Find where the given text appears and provide that cell's center as [x, y] coordinate. 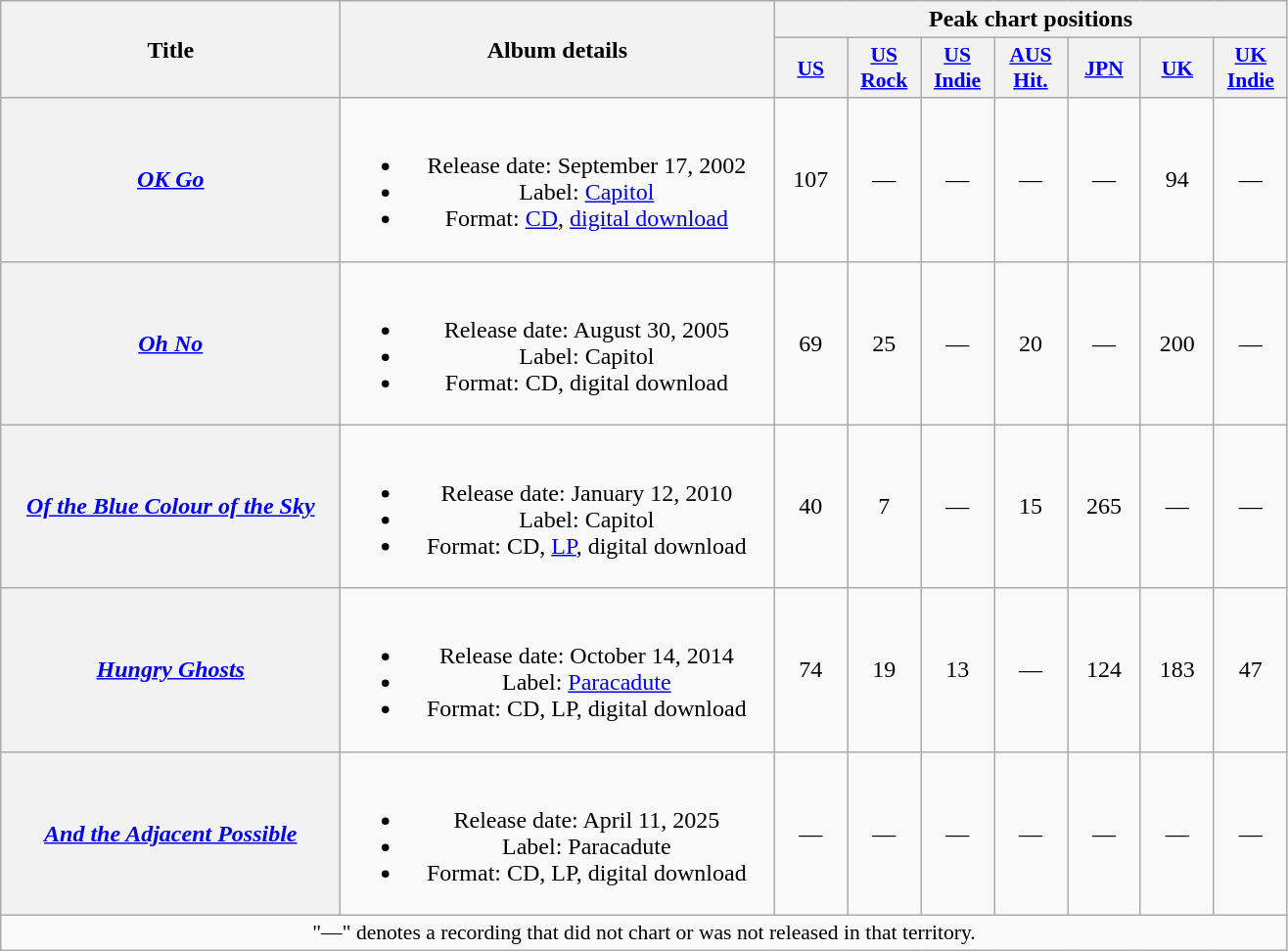
Release date: September 17, 2002Label: CapitolFormat: CD, digital download [558, 180]
20 [1032, 342]
Album details [558, 49]
UK [1176, 68]
UKIndie [1251, 68]
Oh No [170, 342]
47 [1251, 669]
200 [1176, 342]
13 [957, 669]
40 [810, 507]
And the Adjacent Possible [170, 834]
183 [1176, 669]
Release date: January 12, 2010Label: CapitolFormat: CD, LP, digital download [558, 507]
265 [1104, 507]
15 [1032, 507]
USRock [885, 68]
OK Go [170, 180]
Peak chart positions [1031, 20]
Release date: August 30, 2005Label: CapitolFormat: CD, digital download [558, 342]
74 [810, 669]
94 [1176, 180]
19 [885, 669]
Of the Blue Colour of the Sky [170, 507]
Hungry Ghosts [170, 669]
US [810, 68]
Title [170, 49]
JPN [1104, 68]
AUSHit. [1032, 68]
Release date: April 11, 2025Label: ParacaduteFormat: CD, LP, digital download [558, 834]
USIndie [957, 68]
"—" denotes a recording that did not chart or was not released in that territory. [644, 932]
7 [885, 507]
107 [810, 180]
124 [1104, 669]
69 [810, 342]
Release date: October 14, 2014Label: ParacaduteFormat: CD, LP, digital download [558, 669]
25 [885, 342]
